From the cell containing the given text, extract its center point as [x, y] coordinate. 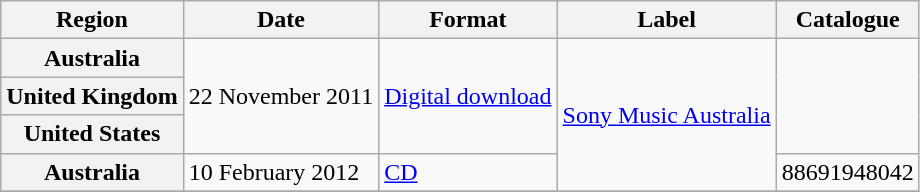
22 November 2011 [280, 96]
Format [468, 20]
Date [280, 20]
Label [666, 20]
CD [468, 172]
United Kingdom [92, 96]
Catalogue [848, 20]
Region [92, 20]
United States [92, 134]
Digital download [468, 96]
88691948042 [848, 172]
10 February 2012 [280, 172]
Sony Music Australia [666, 115]
